Identify which cell holds the provided text, then report its [X, Y] central coordinate. 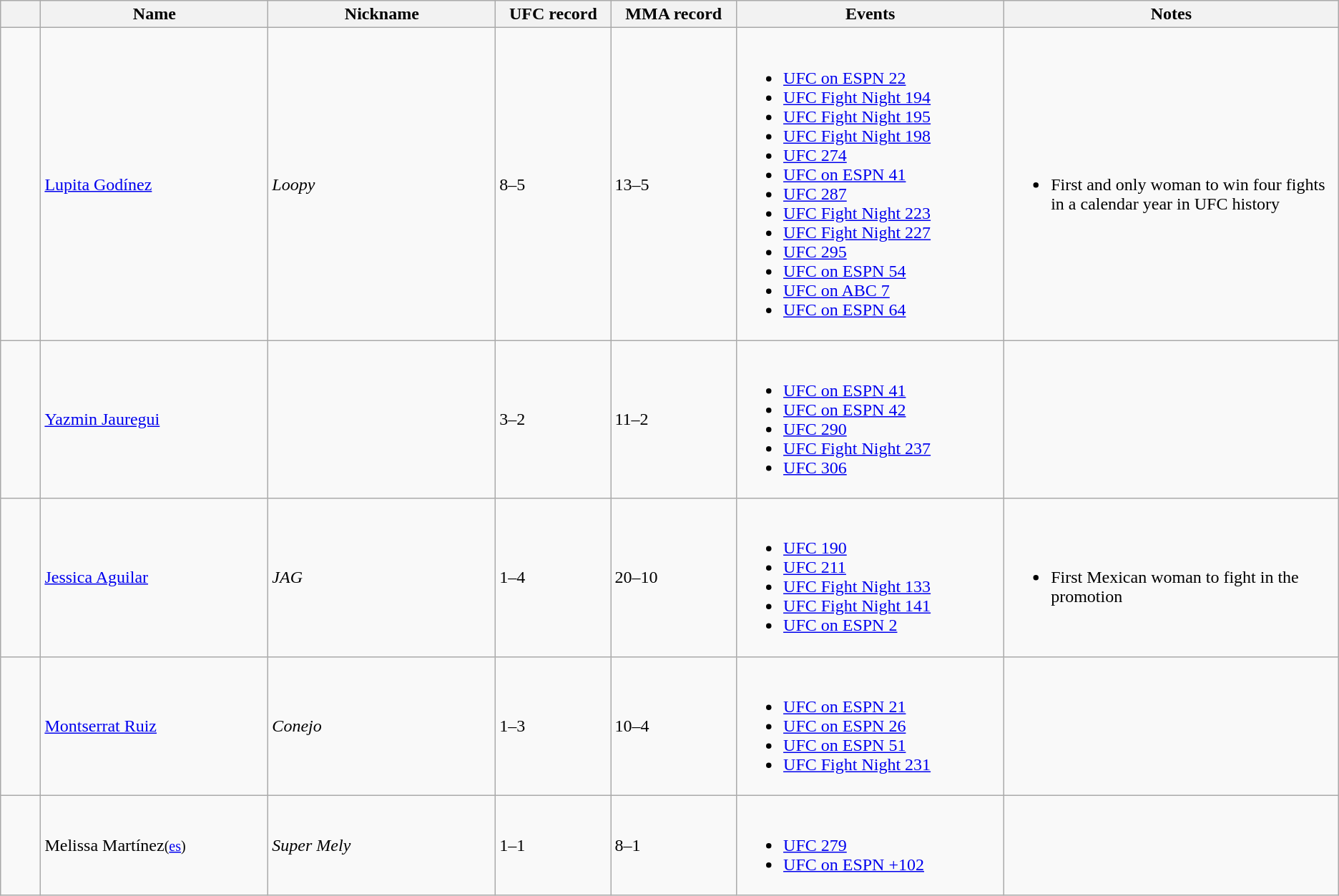
Events [870, 14]
MMA record [674, 14]
Lupita Godínez [154, 184]
3–2 [554, 419]
8–1 [674, 845]
Jessica Aguilar [154, 578]
1–3 [554, 726]
Conejo [382, 726]
20–10 [674, 578]
Montserrat Ruiz [154, 726]
First Mexican woman to fight in the promotion [1172, 578]
Super Mely [382, 845]
Yazmin Jauregui [154, 419]
First and only woman to win four fights in a calendar year in UFC history [1172, 184]
Melissa Martínez(es) [154, 845]
Name [154, 14]
UFC on ESPN 21UFC on ESPN 26UFC on ESPN 51UFC Fight Night 231 [870, 726]
Notes [1172, 14]
UFC record [554, 14]
1–4 [554, 578]
UFC 190UFC 211UFC Fight Night 133UFC Fight Night 141UFC on ESPN 2 [870, 578]
8–5 [554, 184]
UFC 279UFC on ESPN +102 [870, 845]
11–2 [674, 419]
13–5 [674, 184]
Loopy [382, 184]
1–1 [554, 845]
10–4 [674, 726]
UFC on ESPN 41UFC on ESPN 42UFC 290UFC Fight Night 237UFC 306 [870, 419]
JAG [382, 578]
Nickname [382, 14]
